Locate the cell with the specified text and output its [X, Y] center coordinate. 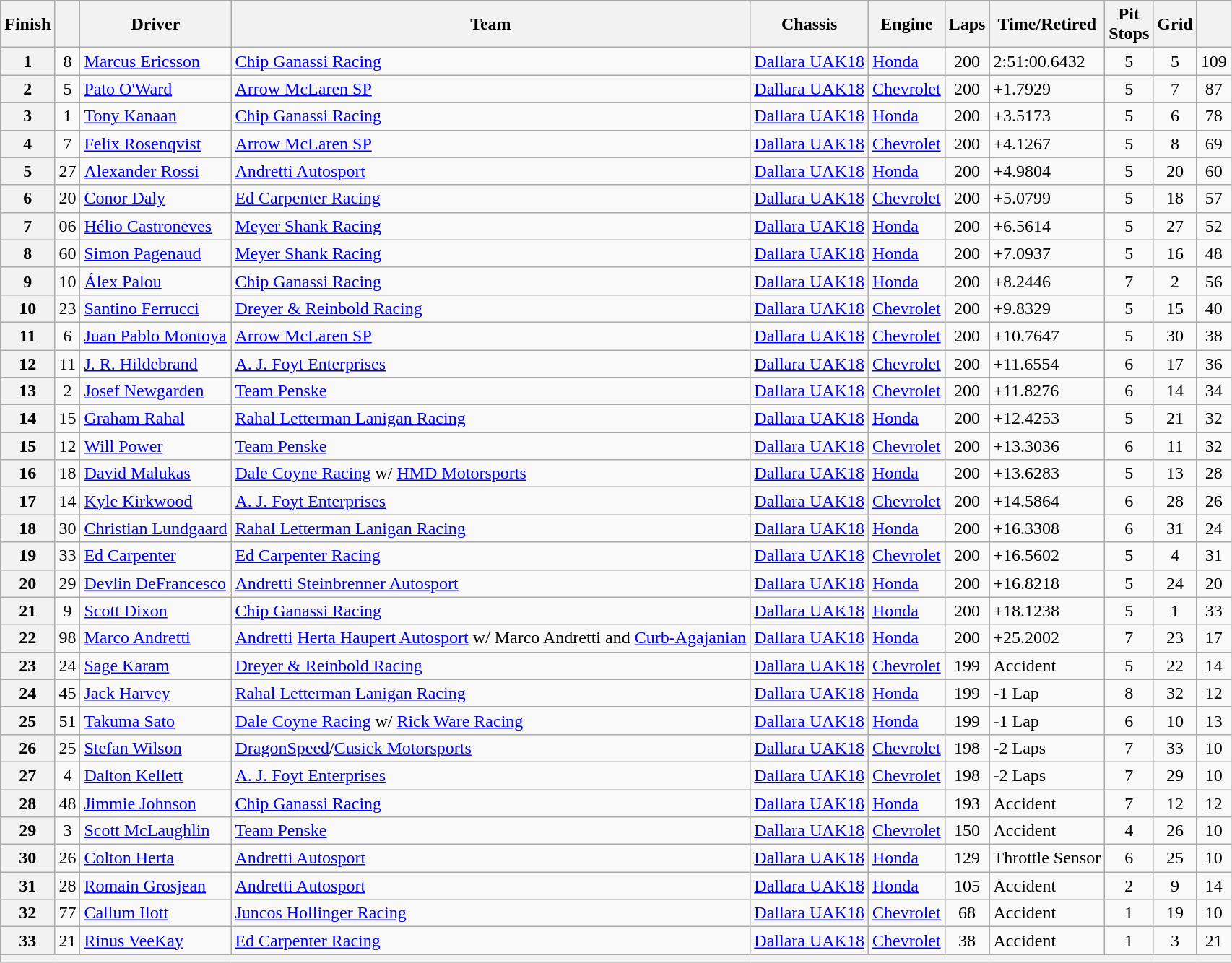
34 [1213, 391]
109 [1213, 61]
+5.0799 [1047, 199]
+9.8329 [1047, 308]
Jack Harvey [156, 693]
Grid [1175, 25]
Álex Palou [156, 281]
51 [68, 720]
+13.6283 [1047, 474]
Dale Coyne Racing w/ Rick Ware Racing [491, 720]
52 [1213, 226]
Juan Pablo Montoya [156, 336]
+4.1267 [1047, 144]
+16.3308 [1047, 528]
Team [491, 25]
Dalton Kellett [156, 775]
Finish [27, 25]
Hélio Castroneves [156, 226]
69 [1213, 144]
Stefan Wilson [156, 748]
Driver [156, 25]
Tony Kanaan [156, 116]
129 [967, 858]
+25.2002 [1047, 638]
Throttle Sensor [1047, 858]
150 [967, 831]
2:51:00.6432 [1047, 61]
Kyle Kirkwood [156, 501]
Marco Andretti [156, 638]
Scott Dixon [156, 611]
Christian Lundgaard [156, 528]
PitStops [1129, 25]
Alexander Rossi [156, 171]
Engine [907, 25]
+14.5864 [1047, 501]
+13.3036 [1047, 446]
+8.2446 [1047, 281]
Felix Rosenqvist [156, 144]
Rinus VeeKay [156, 941]
Conor Daly [156, 199]
Sage Karam [156, 666]
Romain Grosjean [156, 886]
+4.9804 [1047, 171]
+1.7929 [1047, 89]
Will Power [156, 446]
Andretti Herta Haupert Autosport w/ Marco Andretti and Curb-Agajanian [491, 638]
Colton Herta [156, 858]
98 [68, 638]
David Malukas [156, 474]
Juncos Hollinger Racing [491, 913]
36 [1213, 363]
+7.0937 [1047, 253]
Scott McLaughlin [156, 831]
40 [1213, 308]
77 [68, 913]
+10.7647 [1047, 336]
Devlin DeFrancesco [156, 583]
+18.1238 [1047, 611]
J. R. Hildebrand [156, 363]
Jimmie Johnson [156, 803]
45 [68, 693]
+12.4253 [1047, 419]
+11.8276 [1047, 391]
105 [967, 886]
Ed Carpenter [156, 556]
Graham Rahal [156, 419]
Josef Newgarden [156, 391]
+6.5614 [1047, 226]
56 [1213, 281]
Laps [967, 25]
87 [1213, 89]
Santino Ferrucci [156, 308]
Callum Ilott [156, 913]
06 [68, 226]
193 [967, 803]
Dale Coyne Racing w/ HMD Motorsports [491, 474]
Takuma Sato [156, 720]
+11.6554 [1047, 363]
Pato O'Ward [156, 89]
68 [967, 913]
+16.8218 [1047, 583]
DragonSpeed/Cusick Motorsports [491, 748]
+3.5173 [1047, 116]
+16.5602 [1047, 556]
57 [1213, 199]
78 [1213, 116]
Andretti Steinbrenner Autosport [491, 583]
Marcus Ericsson [156, 61]
Time/Retired [1047, 25]
Chassis [810, 25]
Simon Pagenaud [156, 253]
